Find where the given text appears and provide that cell's center as [X, Y] coordinate. 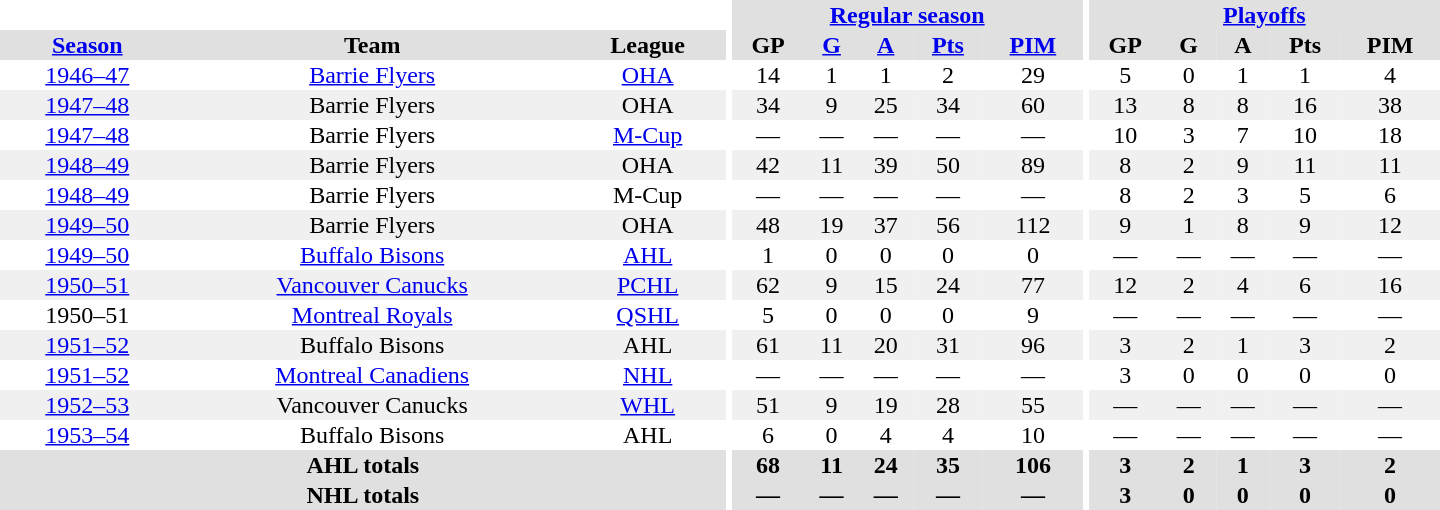
77 [1033, 285]
62 [768, 285]
Regular season [908, 15]
14 [768, 75]
55 [1033, 405]
106 [1033, 465]
Season [88, 45]
68 [768, 465]
112 [1033, 225]
QSHL [648, 315]
60 [1033, 105]
35 [948, 465]
39 [886, 165]
Team [372, 45]
PCHL [648, 285]
NHL [648, 375]
7 [1243, 135]
28 [948, 405]
1953–54 [88, 435]
Playoffs [1264, 15]
AHL totals [363, 465]
89 [1033, 165]
29 [1033, 75]
NHL totals [363, 495]
13 [1126, 105]
56 [948, 225]
25 [886, 105]
Montreal Canadiens [372, 375]
20 [886, 345]
31 [948, 345]
League [648, 45]
Montreal Royals [372, 315]
1946–47 [88, 75]
96 [1033, 345]
WHL [648, 405]
51 [768, 405]
50 [948, 165]
1952–53 [88, 405]
37 [886, 225]
48 [768, 225]
15 [886, 285]
18 [1390, 135]
38 [1390, 105]
61 [768, 345]
42 [768, 165]
